Detect which cell encompasses the target text, then output its (x, y) center coordinate. 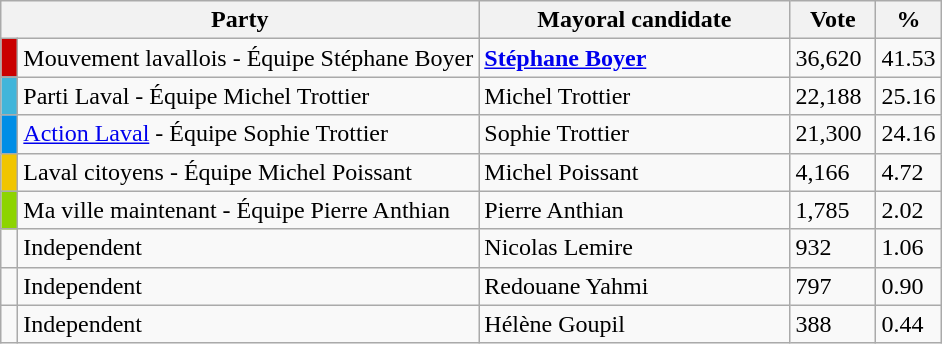
Redouane Yahmi (634, 286)
25.16 (908, 96)
1,785 (833, 210)
Laval citoyens - Équipe Michel Poissant (248, 172)
0.44 (908, 324)
Michel Trottier (634, 96)
0.90 (908, 286)
388 (833, 324)
Nicolas Lemire (634, 248)
Hélène Goupil (634, 324)
Party (240, 20)
% (908, 20)
Sophie Trottier (634, 134)
Mayoral candidate (634, 20)
Vote (833, 20)
21,300 (833, 134)
1.06 (908, 248)
2.02 (908, 210)
Pierre Anthian (634, 210)
932 (833, 248)
Michel Poissant (634, 172)
36,620 (833, 58)
Mouvement lavallois - Équipe Stéphane Boyer (248, 58)
Action Laval - Équipe Sophie Trottier (248, 134)
Ma ville maintenant - Équipe Pierre Anthian (248, 210)
22,188 (833, 96)
Stéphane Boyer (634, 58)
4,166 (833, 172)
24.16 (908, 134)
797 (833, 286)
41.53 (908, 58)
4.72 (908, 172)
Parti Laval - Équipe Michel Trottier (248, 96)
